Return the (X, Y) coordinate for the center point of the cell that contains the specified text.  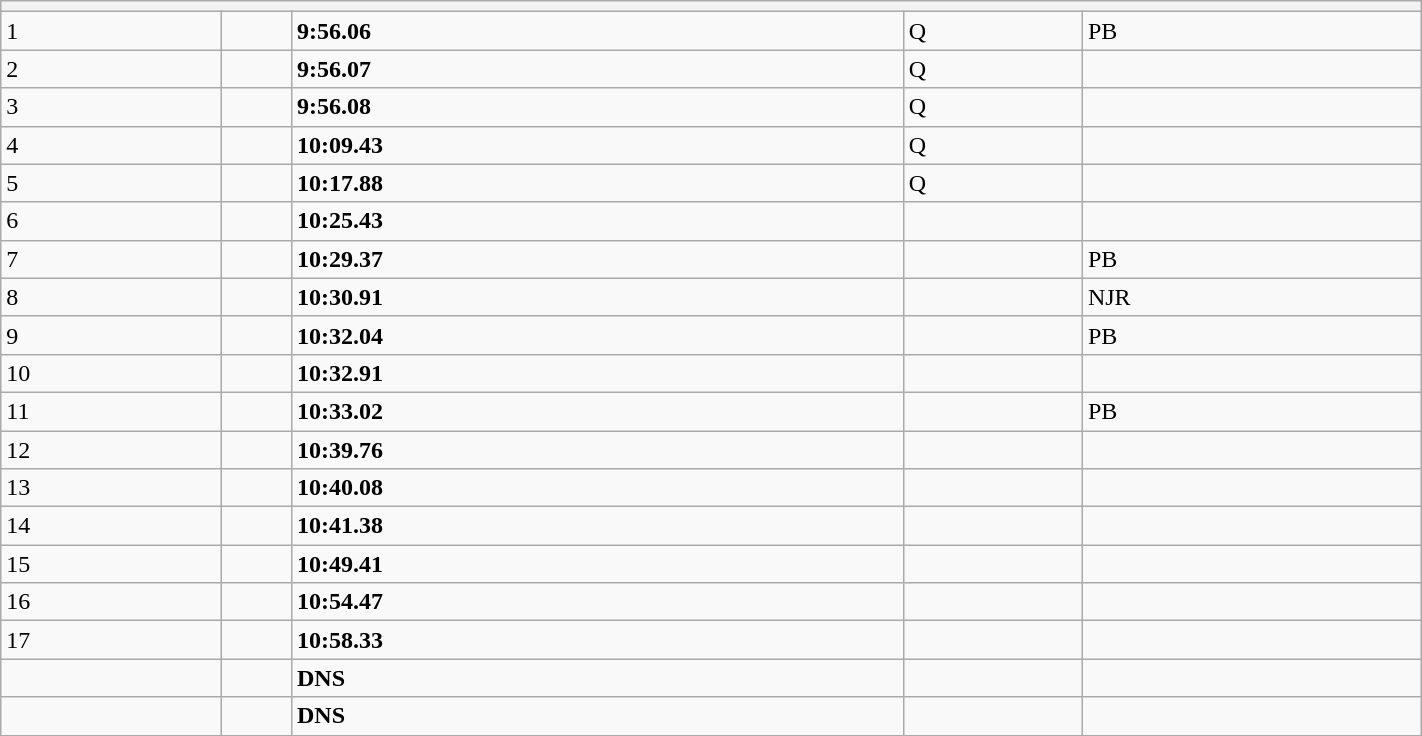
9:56.06 (597, 31)
10:40.08 (597, 488)
5 (112, 183)
1 (112, 31)
7 (112, 259)
10:54.47 (597, 602)
10:39.76 (597, 449)
NJR (1252, 297)
10:58.33 (597, 640)
16 (112, 602)
4 (112, 145)
17 (112, 640)
9:56.08 (597, 107)
10:30.91 (597, 297)
6 (112, 221)
10:29.37 (597, 259)
10:32.04 (597, 335)
10:09.43 (597, 145)
14 (112, 526)
3 (112, 107)
15 (112, 564)
10:17.88 (597, 183)
8 (112, 297)
10:25.43 (597, 221)
2 (112, 69)
10:33.02 (597, 411)
10 (112, 373)
11 (112, 411)
12 (112, 449)
10:41.38 (597, 526)
9 (112, 335)
13 (112, 488)
9:56.07 (597, 69)
10:49.41 (597, 564)
10:32.91 (597, 373)
